Provide the [x, y] coordinate of the cell's center where the given text is located.  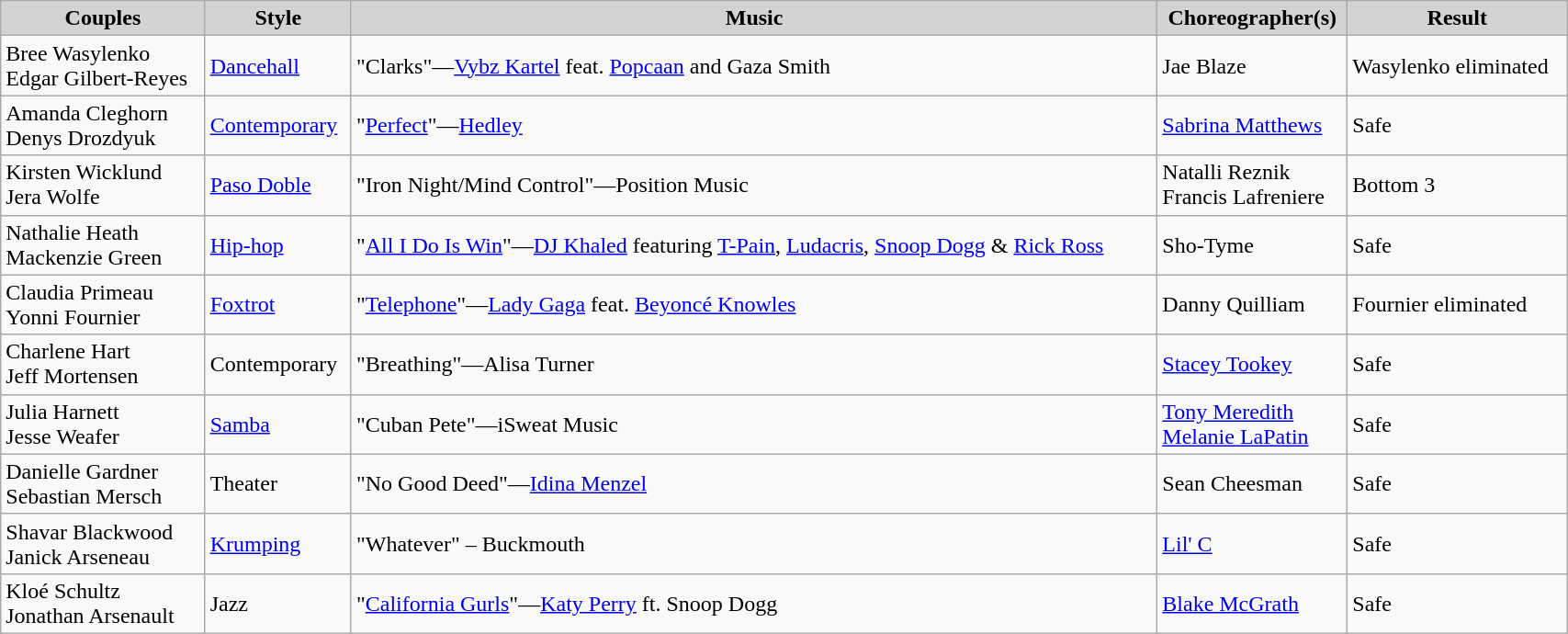
Natalli ReznikFrancis Lafreniere [1253, 186]
Tony MeredithMelanie LaPatin [1253, 425]
Jae Blaze [1253, 66]
Bree WasylenkoEdgar Gilbert-Reyes [103, 66]
"No Good Deed"—Idina Menzel [753, 483]
Blake McGrath [1253, 603]
Dancehall [277, 66]
Lil' C [1253, 544]
"Iron Night/Mind Control"—Position Music [753, 186]
Claudia PrimeauYonni Fournier [103, 305]
Sabrina Matthews [1253, 125]
Danny Quilliam [1253, 305]
Music [753, 18]
"California Gurls"—Katy Perry ft. Snoop Dogg [753, 603]
"Whatever" – Buckmouth [753, 544]
Charlene HartJeff Mortensen [103, 364]
Theater [277, 483]
Hip-hop [277, 244]
Amanda CleghornDenys Drozdyuk [103, 125]
"Breathing"—Alisa Turner [753, 364]
Nathalie HeathMackenzie Green [103, 244]
Sho-Tyme [1253, 244]
Jazz [277, 603]
Couples [103, 18]
Kirsten WicklundJera Wolfe [103, 186]
Stacey Tookey [1253, 364]
Paso Doble [277, 186]
Choreographer(s) [1253, 18]
Danielle GardnerSebastian Mersch [103, 483]
Foxtrot [277, 305]
Fournier eliminated [1457, 305]
"Clarks"—Vybz Kartel feat. Popcaan and Gaza Smith [753, 66]
Wasylenko eliminated [1457, 66]
Bottom 3 [1457, 186]
Krumping [277, 544]
"All I Do Is Win"—DJ Khaled featuring T-Pain, Ludacris, Snoop Dogg & Rick Ross [753, 244]
"Telephone"—Lady Gaga feat. Beyoncé Knowles [753, 305]
Kloé SchultzJonathan Arsenault [103, 603]
Result [1457, 18]
Sean Cheesman [1253, 483]
Samba [277, 425]
Style [277, 18]
"Perfect"—Hedley [753, 125]
Shavar BlackwoodJanick Arseneau [103, 544]
"Cuban Pete"—iSweat Music [753, 425]
Julia HarnettJesse Weafer [103, 425]
